Extract the (x, y) coordinate from the center of the cell holding the provided text.  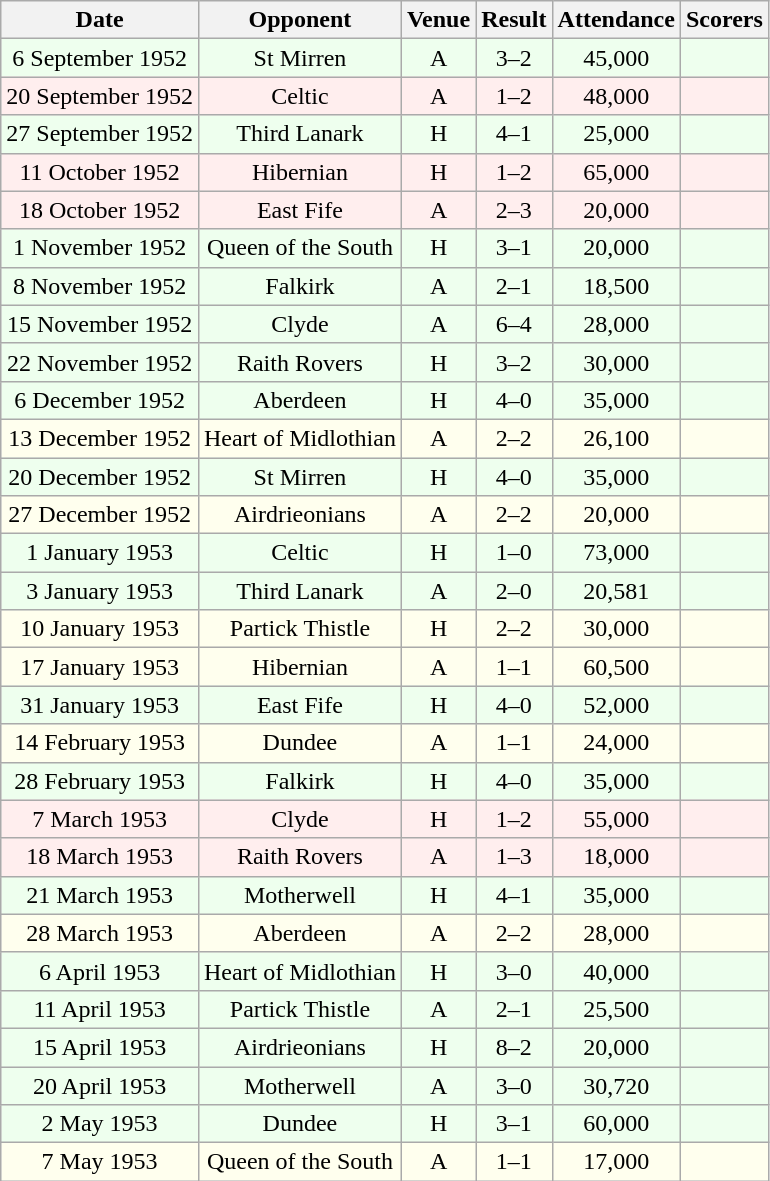
45,000 (616, 58)
7 May 1953 (100, 1162)
55,000 (616, 819)
20,581 (616, 591)
60,500 (616, 667)
11 October 1952 (100, 172)
3 January 1953 (100, 591)
13 December 1952 (100, 438)
65,000 (616, 172)
1–3 (514, 857)
2–3 (514, 210)
8 November 1952 (100, 286)
Venue (438, 20)
7 March 1953 (100, 819)
18 October 1952 (100, 210)
20 April 1953 (100, 1085)
Scorers (724, 20)
48,000 (616, 96)
17,000 (616, 1162)
27 December 1952 (100, 515)
20 September 1952 (100, 96)
15 April 1953 (100, 1047)
17 January 1953 (100, 667)
40,000 (616, 971)
10 January 1953 (100, 629)
22 November 1952 (100, 362)
Attendance (616, 20)
6 April 1953 (100, 971)
25,000 (616, 134)
26,100 (616, 438)
11 April 1953 (100, 1009)
20 December 1952 (100, 477)
28 February 1953 (100, 781)
Result (514, 20)
6 September 1952 (100, 58)
18,000 (616, 857)
18,500 (616, 286)
15 November 1952 (100, 324)
31 January 1953 (100, 705)
28 March 1953 (100, 933)
1 November 1952 (100, 248)
2 May 1953 (100, 1124)
21 March 1953 (100, 895)
6–4 (514, 324)
73,000 (616, 553)
24,000 (616, 743)
52,000 (616, 705)
Opponent (300, 20)
25,500 (616, 1009)
Date (100, 20)
1–0 (514, 553)
27 September 1952 (100, 134)
2–0 (514, 591)
30,720 (616, 1085)
6 December 1952 (100, 400)
1 January 1953 (100, 553)
60,000 (616, 1124)
18 March 1953 (100, 857)
14 February 1953 (100, 743)
8–2 (514, 1047)
